Pinpoint the cell where the given text exists, returning its (x, y) midpoint coordinate. 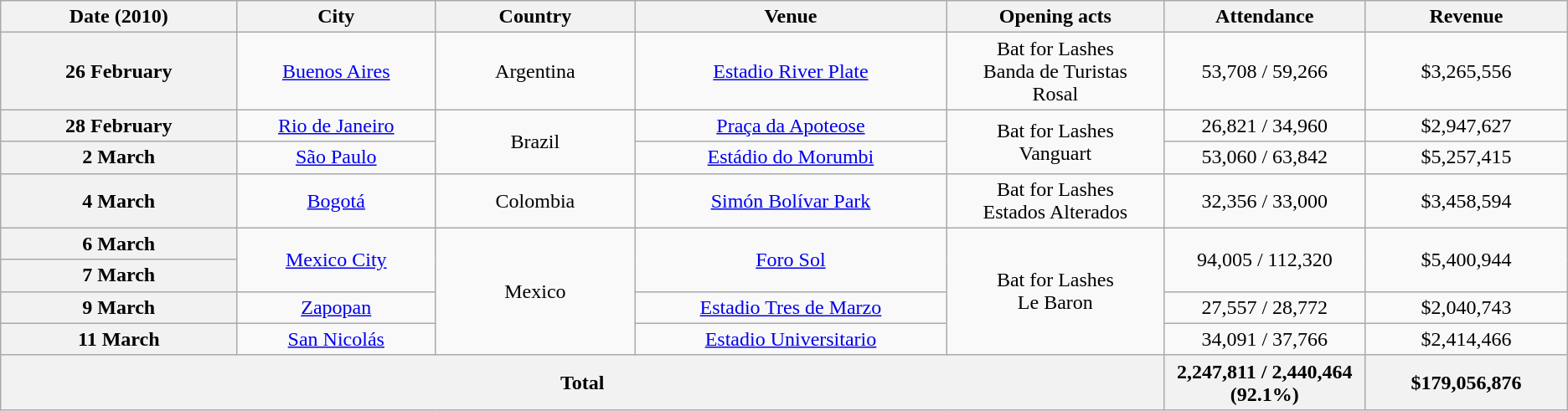
Estádio do Morumbi (791, 157)
Foro Sol (791, 259)
$5,257,415 (1466, 157)
$2,947,627 (1466, 126)
53,708 / 59,266 (1265, 71)
Date (2010) (119, 17)
9 March (119, 307)
Mexico (535, 291)
34,091 / 37,766 (1265, 339)
$5,400,944 (1466, 259)
Estadio Universitario (791, 339)
Brazil (535, 141)
Mexico City (337, 259)
2,247,811 / 2,440,464 (92.1%) (1265, 382)
Bat for LashesVanguart (1055, 141)
27,557 / 28,772 (1265, 307)
$3,458,594 (1466, 201)
$179,056,876 (1466, 382)
Country (535, 17)
53,060 / 63,842 (1265, 157)
7 March (119, 275)
Total (583, 382)
Rio de Janeiro (337, 126)
Bogotá (337, 201)
Praça da Apoteose (791, 126)
28 February (119, 126)
City (337, 17)
4 March (119, 201)
26,821 / 34,960 (1265, 126)
São Paulo (337, 157)
Buenos Aires (337, 71)
Bat for LashesBanda de TuristasRosal (1055, 71)
Bat for LashesLe Baron (1055, 291)
Estadio River Plate (791, 71)
Bat for LashesEstados Alterados (1055, 201)
Opening acts (1055, 17)
Argentina (535, 71)
94,005 / 112,320 (1265, 259)
26 February (119, 71)
Simón Bolívar Park (791, 201)
$2,040,743 (1466, 307)
11 March (119, 339)
$3,265,556 (1466, 71)
32,356 / 33,000 (1265, 201)
Zapopan (337, 307)
2 March (119, 157)
6 March (119, 244)
Venue (791, 17)
Attendance (1265, 17)
Estadio Tres de Marzo (791, 307)
Revenue (1466, 17)
San Nicolás (337, 339)
$2,414,466 (1466, 339)
Colombia (535, 201)
